Locate the cell with the specified text and output its (x, y) center coordinate. 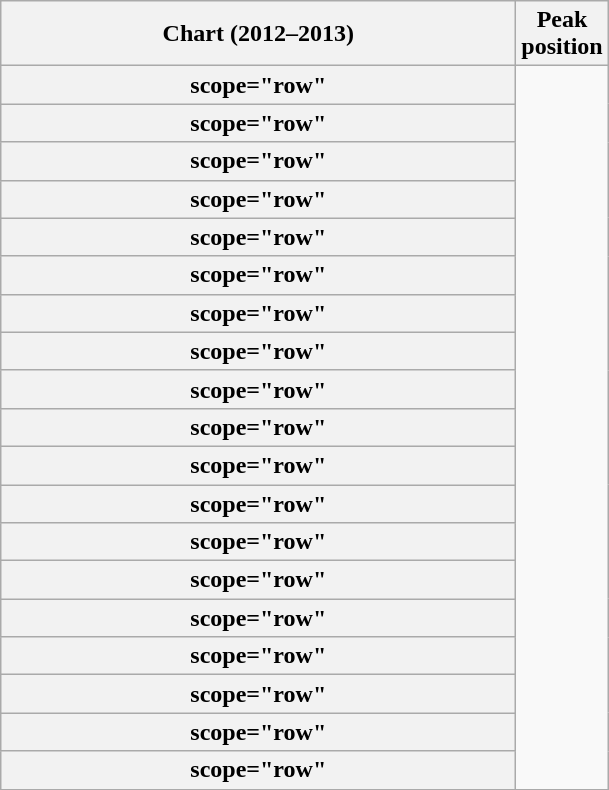
Chart (2012–2013) (258, 34)
Peakposition (562, 34)
